Pinpoint the cell where the given text exists, returning its [x, y] midpoint coordinate. 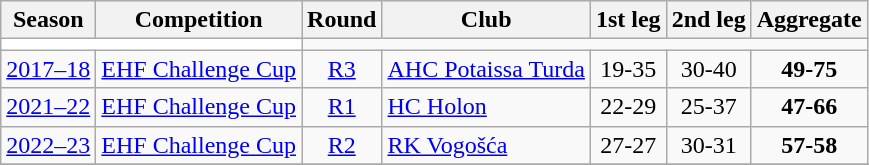
Season [48, 20]
R1 [342, 107]
Club [486, 20]
49-75 [809, 69]
19-35 [628, 69]
2021–22 [48, 107]
47-66 [809, 107]
Aggregate [809, 20]
RK Vogošća [486, 145]
30-40 [708, 69]
R2 [342, 145]
2022–23 [48, 145]
R3 [342, 69]
30-31 [708, 145]
Competition [199, 20]
2nd leg [708, 20]
22-29 [628, 107]
HC Holon [486, 107]
1st leg [628, 20]
25-37 [708, 107]
2017–18 [48, 69]
57-58 [809, 145]
27-27 [628, 145]
Round [342, 20]
AHC Potaissa Turda [486, 69]
